Return the [X, Y] coordinate for the center point of the cell that contains the specified text.  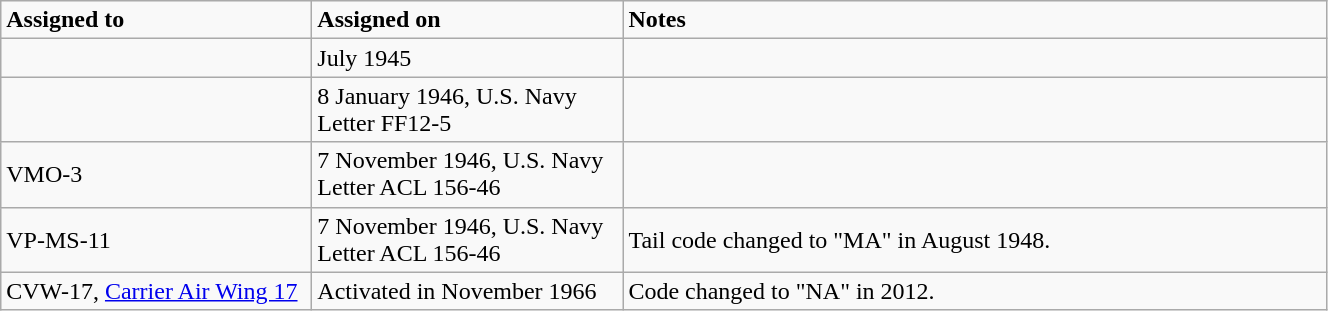
Code changed to "NA" in 2012. [975, 291]
Assigned to [156, 20]
Assigned on [468, 20]
Tail code changed to "MA" in August 1948. [975, 240]
Notes [975, 20]
CVW-17, Carrier Air Wing 17 [156, 291]
Activated in November 1966 [468, 291]
8 January 1946, U.S. Navy Letter FF12-5 [468, 110]
VP-MS-11 [156, 240]
VMO-3 [156, 174]
July 1945 [468, 58]
